Detect which cell encompasses the target text, then output its (x, y) center coordinate. 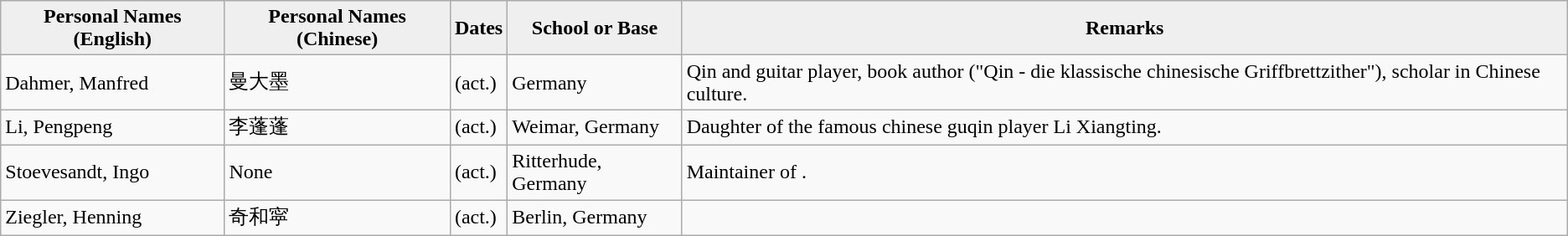
Dahmer, Manfred (112, 82)
Dates (478, 28)
Ziegler, Henning (112, 218)
奇和寜 (337, 218)
Personal Names (Chinese) (337, 28)
Remarks (1124, 28)
None (337, 172)
Germany (595, 82)
Qin and guitar player, book author ("Qin - die klassische chinesische Griffbrettzither"), scholar in Chinese culture. (1124, 82)
Daughter of the famous chinese guqin player Li Xiangting. (1124, 127)
Maintainer of . (1124, 172)
Weimar, Germany (595, 127)
Berlin, Germany (595, 218)
李蓬蓬 (337, 127)
School or Base (595, 28)
曼大墨 (337, 82)
Personal Names (English) (112, 28)
Ritterhude, Germany (595, 172)
Li, Pengpeng (112, 127)
Stoevesandt, Ingo (112, 172)
